Search for the cell housing the specified text and yield its [X, Y] center coordinate. 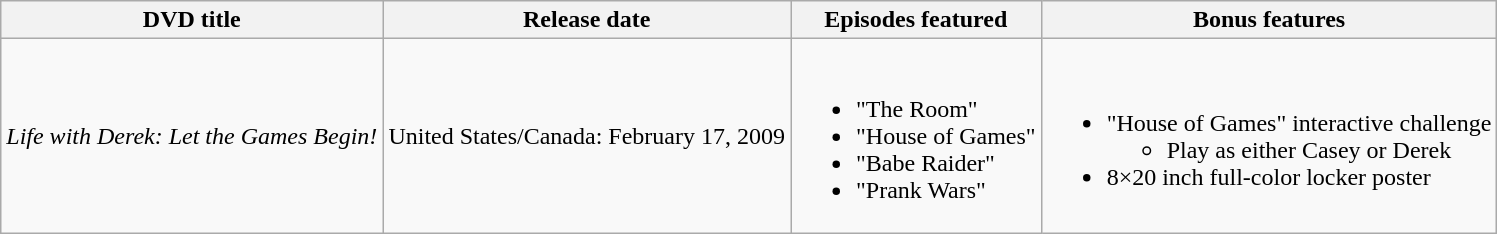
Episodes featured [916, 20]
DVD title [192, 20]
"House of Games" interactive challengePlay as either Casey or Derek8×20 inch full-color locker poster [1269, 136]
Release date [587, 20]
United States/Canada: February 17, 2009 [587, 136]
Life with Derek: Let the Games Begin! [192, 136]
Bonus features [1269, 20]
"The Room""House of Games""Babe Raider""Prank Wars" [916, 136]
